Return [x, y] of the center of cell containing provided text 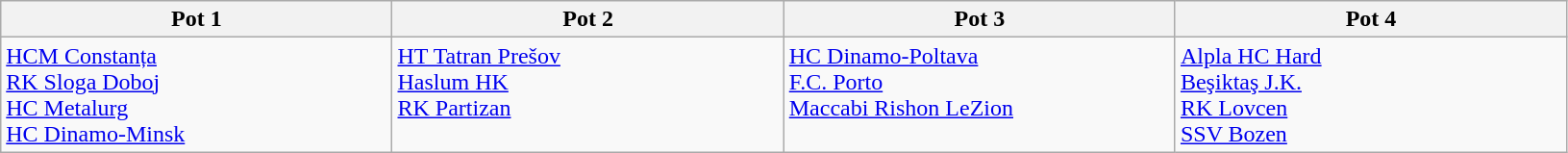
HC Dinamo-Poltava F.C. Porto Maccabi Rishon LeZion [979, 94]
Pot 1 [196, 19]
Pot 4 [1371, 19]
Pot 2 [588, 19]
Alpla HC Hard Beşiktaş J.K. RK Lovcen SSV Bozen [1371, 94]
HT Tatran Prešov Haslum HK RK Partizan [588, 94]
HCM Constanța RK Sloga Doboj HC Metalurg HC Dinamo-Minsk [196, 94]
Pot 3 [979, 19]
